Return the (X, Y) coordinate for the center point of the cell that contains the specified text.  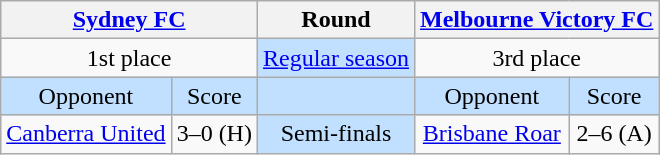
Sydney FC (130, 20)
2–6 (A) (614, 134)
1st place (130, 58)
Semi-finals (336, 134)
3rd place (537, 58)
Canberra United (86, 134)
Regular season (336, 58)
Melbourne Victory FC (537, 20)
Brisbane Roar (492, 134)
3–0 (H) (214, 134)
Round (336, 20)
